Pinpoint the cell where the given text exists, returning its (x, y) midpoint coordinate. 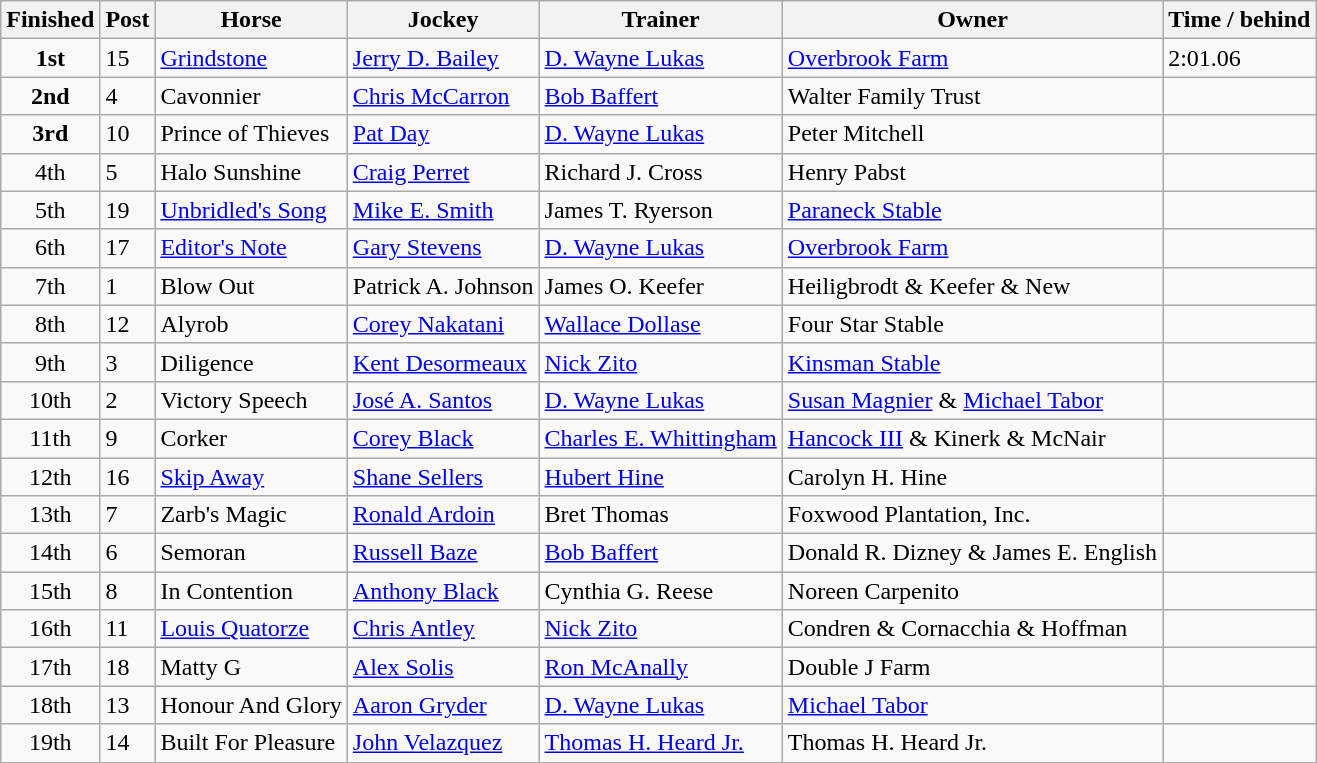
1 (128, 286)
Kinsman Stable (972, 362)
James O. Keefer (660, 286)
17th (50, 667)
13 (128, 705)
5 (128, 172)
Cynthia G. Reese (660, 591)
10 (128, 134)
Patrick A. Johnson (443, 286)
Condren & Cornacchia & Hoffman (972, 629)
4th (50, 172)
18th (50, 705)
In Contention (251, 591)
7 (128, 515)
James T. Ryerson (660, 210)
Editor's Note (251, 248)
Matty G (251, 667)
12th (50, 477)
Anthony Black (443, 591)
19 (128, 210)
Ron McAnally (660, 667)
Bret Thomas (660, 515)
14 (128, 743)
Hubert Hine (660, 477)
Wallace Dollase (660, 324)
Post (128, 20)
Kent Desormeaux (443, 362)
Semoran (251, 553)
Diligence (251, 362)
Aaron Gryder (443, 705)
Four Star Stable (972, 324)
Pat Day (443, 134)
6 (128, 553)
Hancock III & Kinerk & McNair (972, 438)
Blow Out (251, 286)
Victory Speech (251, 400)
Carolyn H. Hine (972, 477)
José A. Santos (443, 400)
15 (128, 58)
3rd (50, 134)
Halo Sunshine (251, 172)
17 (128, 248)
Horse (251, 20)
Chris Antley (443, 629)
Paraneck Stable (972, 210)
14th (50, 553)
Chris McCarron (443, 96)
John Velazquez (443, 743)
6th (50, 248)
Unbridled's Song (251, 210)
Owner (972, 20)
Skip Away (251, 477)
Foxwood Plantation, Inc. (972, 515)
Cavonnier (251, 96)
2:01.06 (1240, 58)
9 (128, 438)
Jerry D. Bailey (443, 58)
11th (50, 438)
Peter Mitchell (972, 134)
Time / behind (1240, 20)
Jockey (443, 20)
Michael Tabor (972, 705)
2 (128, 400)
11 (128, 629)
Prince of Thieves (251, 134)
Grindstone (251, 58)
3 (128, 362)
4 (128, 96)
5th (50, 210)
Corey Nakatani (443, 324)
12 (128, 324)
Walter Family Trust (972, 96)
Russell Baze (443, 553)
Trainer (660, 20)
Henry Pabst (972, 172)
Charles E. Whittingham (660, 438)
9th (50, 362)
Gary Stevens (443, 248)
Susan Magnier & Michael Tabor (972, 400)
Shane Sellers (443, 477)
Corey Black (443, 438)
Alex Solis (443, 667)
Double J Farm (972, 667)
Alyrob (251, 324)
Mike E. Smith (443, 210)
Donald R. Dizney & James E. English (972, 553)
7th (50, 286)
Noreen Carpenito (972, 591)
18 (128, 667)
16th (50, 629)
15th (50, 591)
Louis Quatorze (251, 629)
8 (128, 591)
Honour And Glory (251, 705)
Built For Pleasure (251, 743)
16 (128, 477)
13th (50, 515)
Corker (251, 438)
Ronald Ardoin (443, 515)
1st (50, 58)
Heiligbrodt & Keefer & New (972, 286)
2nd (50, 96)
Richard J. Cross (660, 172)
Zarb's Magic (251, 515)
10th (50, 400)
Craig Perret (443, 172)
8th (50, 324)
19th (50, 743)
Finished (50, 20)
